Determine the [X, Y] coordinate at the center of the cell enclosing the given text.  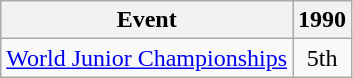
1990 [322, 20]
5th [322, 58]
World Junior Championships [147, 58]
Event [147, 20]
